Capture the cell that displays the provided text and extract its (X, Y) central coordinate. 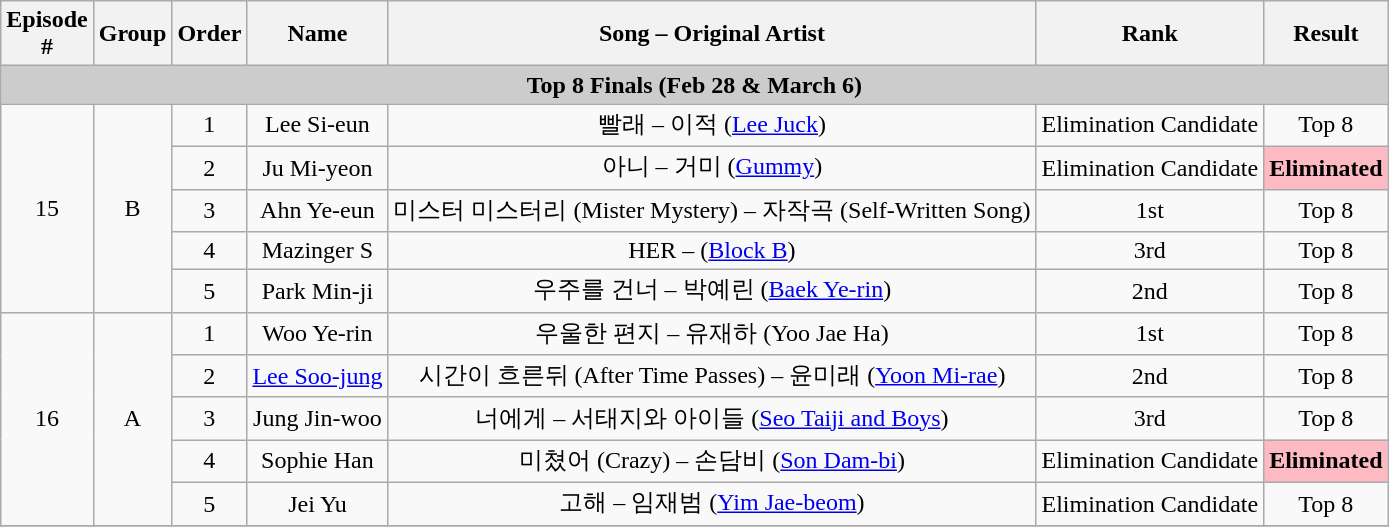
HER – (Block B) (712, 251)
미쳤어 (Crazy) – 손담비 (Son Dam-bi) (712, 462)
Song – Original Artist (712, 34)
Sophie Han (318, 462)
우울한 편지 – 유재하 (Yoo Jae Ha) (712, 334)
미스터 미스터리 (Mister Mystery) – 자작곡 (Self-Written Song) (712, 210)
아니 – 거미 (Gummy) (712, 168)
Result (1326, 34)
Order (210, 34)
Name (318, 34)
A (132, 418)
너에게 – 서태지와 아이들 (Seo Taiji and Boys) (712, 418)
Jei Yu (318, 504)
16 (47, 418)
Mazinger S (318, 251)
Ahn Ye-eun (318, 210)
Jung Jin-woo (318, 418)
고해 – 임재범 (Yim Jae-beom) (712, 504)
우주를 건너 – 박예린 (Baek Ye-rin) (712, 292)
Episode# (47, 34)
Rank (1150, 34)
빨래 – 이적 (Lee Juck) (712, 126)
Woo Ye-rin (318, 334)
Lee Soo-jung (318, 376)
Top 8 Finals (Feb 28 & March 6) (694, 85)
Group (132, 34)
Lee Si-eun (318, 126)
시간이 흐른뒤 (After Time Passes) – 윤미래 (Yoon Mi-rae) (712, 376)
B (132, 208)
Park Min-ji (318, 292)
Ju Mi-yeon (318, 168)
15 (47, 208)
